From the cell containing the given text, extract its center point as (X, Y) coordinate. 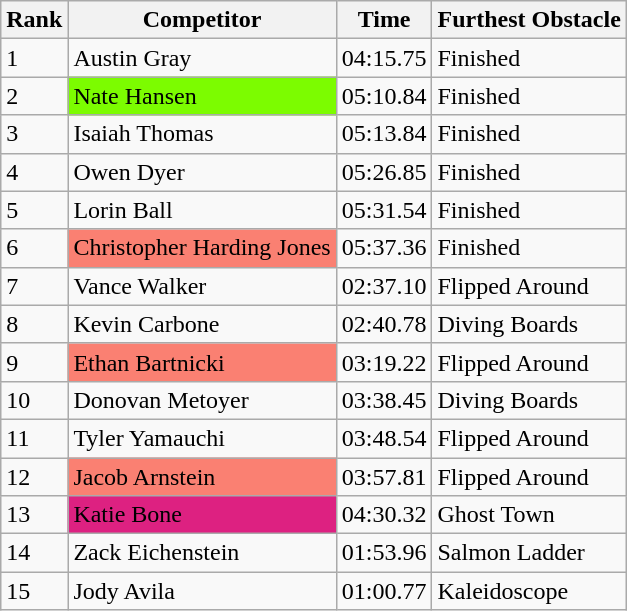
4 (34, 172)
05:31.54 (384, 210)
Vance Walker (202, 286)
10 (34, 400)
02:40.78 (384, 324)
Jody Avila (202, 591)
01:00.77 (384, 591)
3 (34, 134)
Owen Dyer (202, 172)
Rank (34, 20)
8 (34, 324)
04:15.75 (384, 58)
Christopher Harding Jones (202, 248)
Time (384, 20)
13 (34, 515)
03:57.81 (384, 477)
Ghost Town (529, 515)
03:38.45 (384, 400)
02:37.10 (384, 286)
5 (34, 210)
Ethan Bartnicki (202, 362)
05:37.36 (384, 248)
12 (34, 477)
Competitor (202, 20)
Donovan Metoyer (202, 400)
Lorin Ball (202, 210)
Tyler Yamauchi (202, 438)
Nate Hansen (202, 96)
9 (34, 362)
03:19.22 (384, 362)
03:48.54 (384, 438)
Salmon Ladder (529, 553)
14 (34, 553)
Austin Gray (202, 58)
Isaiah Thomas (202, 134)
01:53.96 (384, 553)
Furthest Obstacle (529, 20)
Jacob Arnstein (202, 477)
04:30.32 (384, 515)
05:10.84 (384, 96)
15 (34, 591)
6 (34, 248)
7 (34, 286)
05:13.84 (384, 134)
05:26.85 (384, 172)
Zack Eichenstein (202, 553)
1 (34, 58)
11 (34, 438)
Katie Bone (202, 515)
Kaleidoscope (529, 591)
2 (34, 96)
Kevin Carbone (202, 324)
